Return the (X, Y) coordinate for the center point of the cell that contains the specified text.  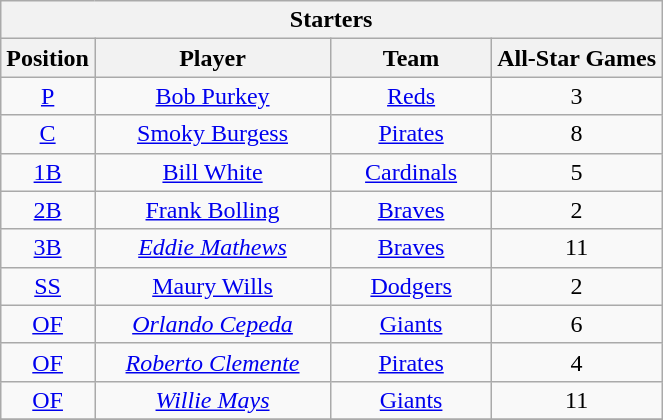
Starters (332, 20)
Maury Wills (212, 286)
Player (212, 58)
6 (577, 324)
3B (48, 248)
Bill White (212, 172)
Smoky Burgess (212, 134)
Roberto Clemente (212, 362)
Willie Mays (212, 400)
Eddie Mathews (212, 248)
Orlando Cepeda (212, 324)
Team (412, 58)
Frank Bolling (212, 210)
4 (577, 362)
2B (48, 210)
P (48, 96)
5 (577, 172)
Reds (412, 96)
1B (48, 172)
Bob Purkey (212, 96)
Dodgers (412, 286)
3 (577, 96)
All-Star Games (577, 58)
Position (48, 58)
SS (48, 286)
Cardinals (412, 172)
C (48, 134)
8 (577, 134)
